Provide the (X, Y) coordinate of the cell's center where the given text is located.  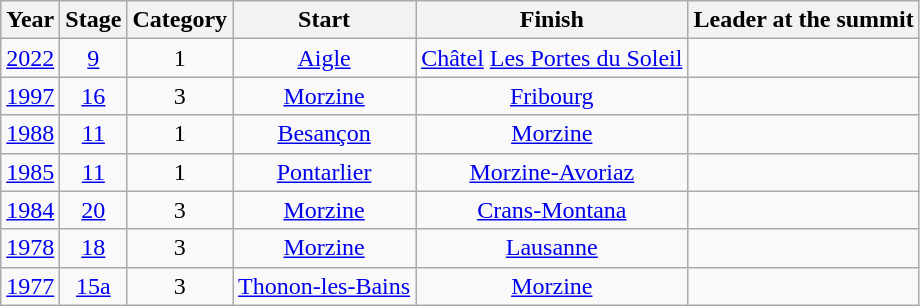
9 (94, 58)
Besançon (324, 134)
Crans-Montana (552, 210)
1977 (30, 286)
Category (180, 20)
1985 (30, 172)
18 (94, 248)
Finish (552, 20)
Fribourg (552, 96)
15a (94, 286)
Pontarlier (324, 172)
Châtel Les Portes du Soleil (552, 58)
Lausanne (552, 248)
Start (324, 20)
16 (94, 96)
1984 (30, 210)
1978 (30, 248)
1988 (30, 134)
Year (30, 20)
20 (94, 210)
2022 (30, 58)
Aigle (324, 58)
Stage (94, 20)
1997 (30, 96)
Thonon-les-Bains (324, 286)
Morzine-Avoriaz (552, 172)
Leader at the summit (804, 20)
